Determine the (X, Y) coordinate at the center of the cell enclosing the given text.  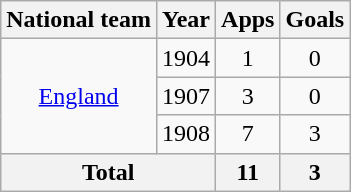
Total (108, 172)
National team (79, 20)
11 (248, 172)
England (79, 96)
1 (248, 58)
Year (186, 20)
1904 (186, 58)
1907 (186, 96)
Apps (248, 20)
Goals (315, 20)
1908 (186, 134)
7 (248, 134)
